Pinpoint the cell where the given text exists, returning its [X, Y] midpoint coordinate. 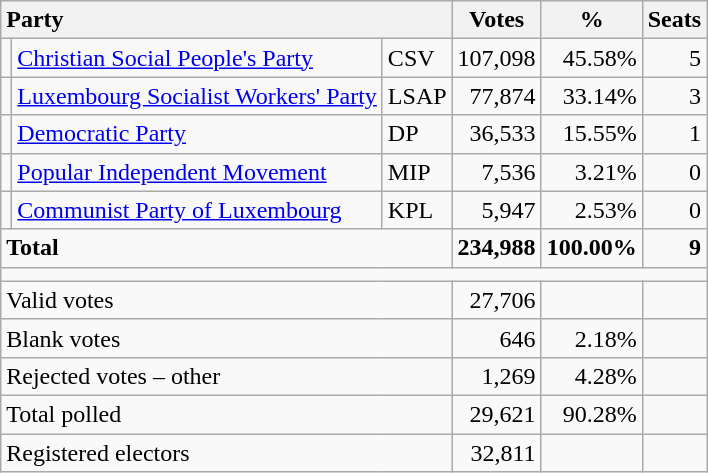
% [592, 20]
CSV [417, 58]
3 [674, 96]
77,874 [496, 96]
32,811 [496, 453]
5,947 [496, 210]
Communist Party of Luxembourg [198, 210]
MIP [417, 172]
4.28% [592, 376]
LSAP [417, 96]
Blank votes [226, 338]
Votes [496, 20]
Christian Social People's Party [198, 58]
Democratic Party [198, 134]
100.00% [592, 248]
33.14% [592, 96]
Seats [674, 20]
45.58% [592, 58]
2.18% [592, 338]
Luxembourg Socialist Workers' Party [198, 96]
90.28% [592, 414]
3.21% [592, 172]
Total [226, 248]
1 [674, 134]
9 [674, 248]
7,536 [496, 172]
2.53% [592, 210]
DP [417, 134]
36,533 [496, 134]
5 [674, 58]
Registered electors [226, 453]
1,269 [496, 376]
29,621 [496, 414]
234,988 [496, 248]
646 [496, 338]
Popular Independent Movement [198, 172]
107,098 [496, 58]
15.55% [592, 134]
Total polled [226, 414]
Rejected votes – other [226, 376]
27,706 [496, 300]
Party [226, 20]
KPL [417, 210]
Valid votes [226, 300]
